Find where the given text appears and provide that cell's center as [X, Y] coordinate. 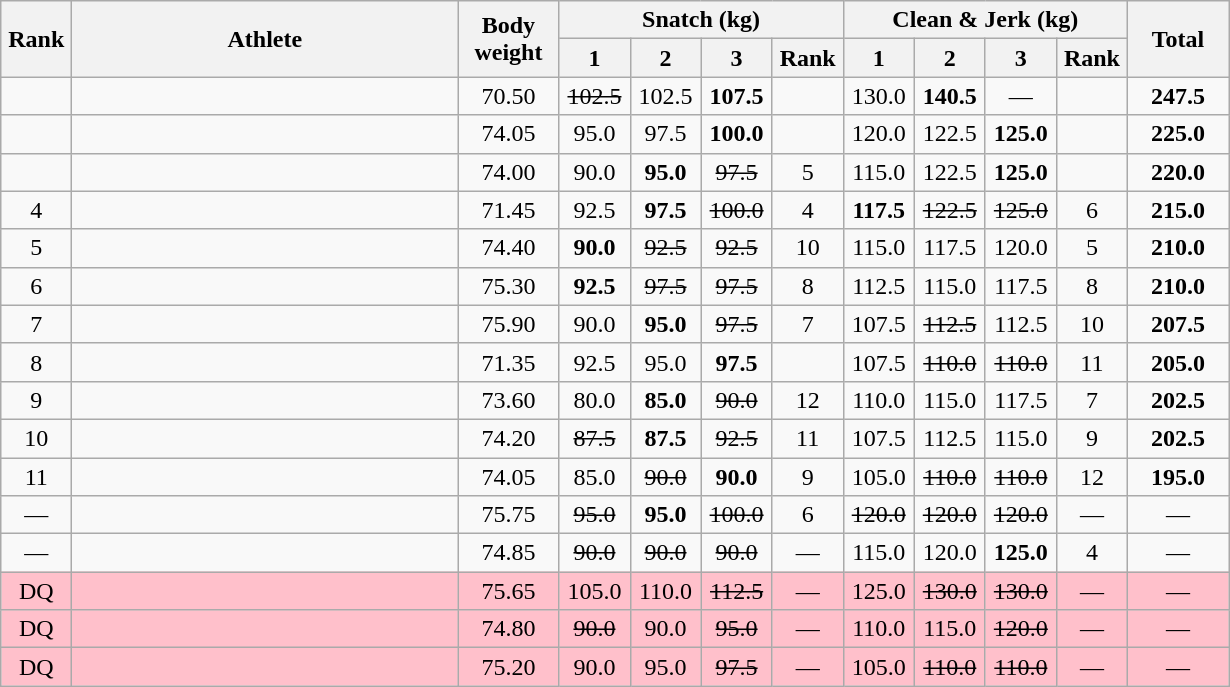
215.0 [1178, 210]
247.5 [1178, 96]
220.0 [1178, 172]
71.45 [508, 210]
75.75 [508, 515]
Total [1178, 39]
70.50 [508, 96]
207.5 [1178, 324]
74.00 [508, 172]
75.30 [508, 286]
75.90 [508, 324]
74.80 [508, 629]
Body weight [508, 39]
74.40 [508, 248]
75.65 [508, 591]
Athlete [265, 39]
74.20 [508, 438]
80.0 [594, 400]
Snatch (kg) [701, 20]
73.60 [508, 400]
140.5 [950, 96]
71.35 [508, 362]
205.0 [1178, 362]
74.85 [508, 553]
225.0 [1178, 134]
75.20 [508, 667]
Clean & Jerk (kg) [985, 20]
195.0 [1178, 477]
